Search for the cell housing the specified text and yield its (x, y) center coordinate. 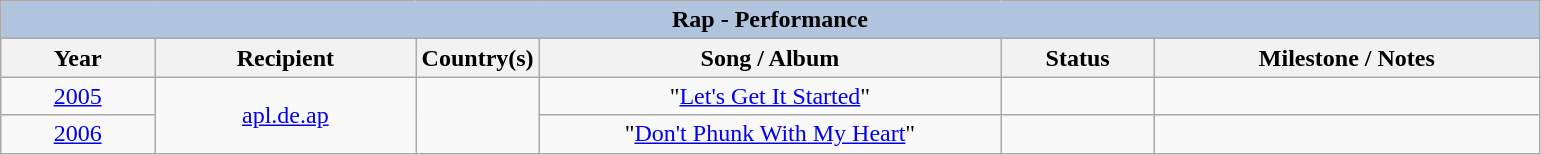
Recipient (286, 58)
2005 (78, 96)
2006 (78, 134)
Status (1078, 58)
"Don't Phunk With My Heart" (770, 134)
"Let's Get It Started" (770, 96)
Milestone / Notes (1346, 58)
Country(s) (478, 58)
apl.de.ap (286, 115)
Year (78, 58)
Song / Album (770, 58)
Rap - Performance (770, 20)
